From the cell containing the given text, extract its center point as [x, y] coordinate. 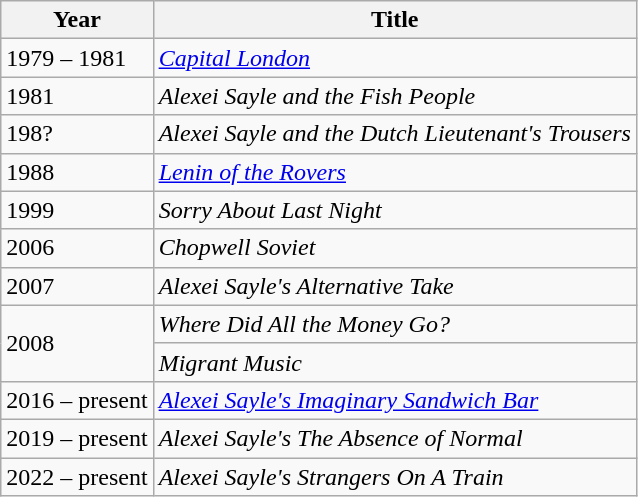
1979 – 1981 [77, 58]
2006 [77, 248]
Year [77, 20]
Chopwell Soviet [394, 248]
Alexei Sayle's Imaginary Sandwich Bar [394, 400]
Title [394, 20]
198? [77, 134]
Alexei Sayle's Alternative Take [394, 286]
2008 [77, 343]
Sorry About Last Night [394, 210]
Alexei Sayle and the Dutch Lieutenant's Trousers [394, 134]
2019 – present [77, 438]
2022 – present [77, 477]
2016 – present [77, 400]
Migrant Music [394, 362]
Capital London [394, 58]
Where Did All the Money Go? [394, 324]
1988 [77, 172]
Lenin of the Rovers [394, 172]
Alexei Sayle's The Absence of Normal [394, 438]
2007 [77, 286]
1999 [77, 210]
Alexei Sayle and the Fish People [394, 96]
1981 [77, 96]
Alexei Sayle's Strangers On A Train [394, 477]
